Output the (X, Y) coordinate of the center of the cell containing the given text.  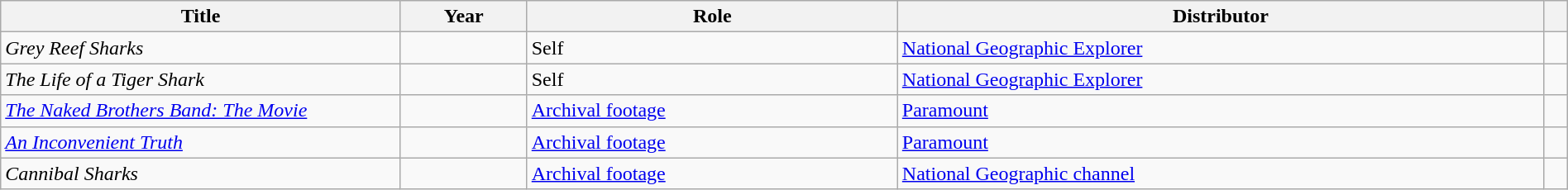
Cannibal Sharks (201, 173)
The Naked Brothers Band: The Movie (201, 111)
An Inconvenient Truth (201, 142)
Distributor (1221, 17)
Grey Reef Sharks (201, 48)
Title (201, 17)
Role (712, 17)
National Geographic channel (1221, 173)
The Life of a Tiger Shark (201, 79)
Year (463, 17)
